Return the [x, y] coordinate for the center point of the cell that contains the specified text.  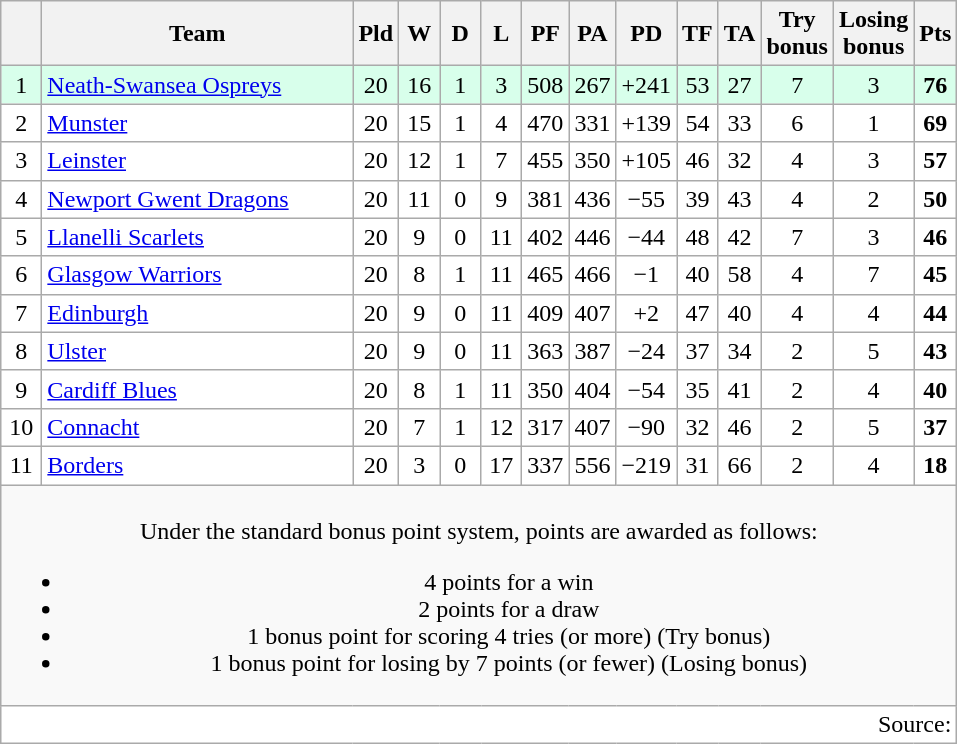
Llanelli Scarlets [198, 237]
317 [546, 427]
Munster [198, 123]
W [420, 34]
58 [740, 275]
381 [546, 199]
−55 [646, 199]
TF [698, 34]
42 [740, 237]
337 [546, 465]
446 [592, 237]
436 [592, 199]
27 [740, 85]
53 [698, 85]
PF [546, 34]
57 [936, 161]
404 [592, 389]
−24 [646, 351]
Pts [936, 34]
Losing bonus [873, 34]
267 [592, 85]
35 [698, 389]
455 [546, 161]
15 [420, 123]
41 [740, 389]
Borders [198, 465]
409 [546, 313]
+2 [646, 313]
470 [546, 123]
Edinburgh [198, 313]
Source: [479, 725]
402 [546, 237]
Connacht [198, 427]
−90 [646, 427]
−44 [646, 237]
Newport Gwent Dragons [198, 199]
PD [646, 34]
Neath-Swansea Ospreys [198, 85]
76 [936, 85]
44 [936, 313]
31 [698, 465]
PA [592, 34]
Team [198, 34]
466 [592, 275]
−219 [646, 465]
+139 [646, 123]
Cardiff Blues [198, 389]
16 [420, 85]
47 [698, 313]
33 [740, 123]
10 [22, 427]
556 [592, 465]
+241 [646, 85]
17 [502, 465]
Try bonus [797, 34]
45 [936, 275]
TA [740, 34]
508 [546, 85]
18 [936, 465]
465 [546, 275]
Leinster [198, 161]
54 [698, 123]
−54 [646, 389]
69 [936, 123]
331 [592, 123]
48 [698, 237]
50 [936, 199]
L [502, 34]
−1 [646, 275]
Ulster [198, 351]
+105 [646, 161]
34 [740, 351]
Glasgow Warriors [198, 275]
66 [740, 465]
D [460, 34]
39 [698, 199]
363 [546, 351]
387 [592, 351]
Pld [376, 34]
